Detect which cell encompasses the target text, then output its (x, y) center coordinate. 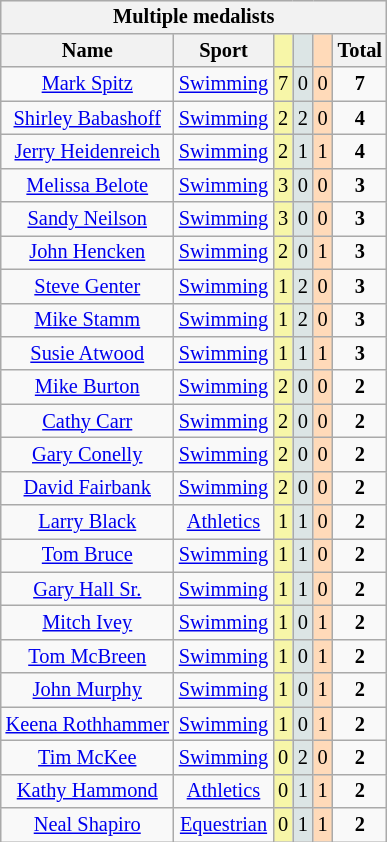
Neal Shapiro (88, 825)
Tom Bruce (88, 556)
Multiple medalists (194, 17)
Mark Spitz (88, 84)
Susie Atwood (88, 354)
Kathy Hammond (88, 791)
Mike Burton (88, 387)
John Hencken (88, 253)
Tim McKee (88, 758)
Cathy Carr (88, 421)
John Murphy (88, 690)
Tom McBreen (88, 657)
Jerry Heidenreich (88, 152)
Melissa Belote (88, 185)
Mitch Ivey (88, 623)
Larry Black (88, 522)
Gary Conelly (88, 455)
David Fairbank (88, 488)
Sandy Neilson (88, 219)
Steve Genter (88, 286)
Total (360, 51)
Mike Stamm (88, 320)
Sport (224, 51)
Equestrian (224, 825)
Gary Hall Sr. (88, 589)
Shirley Babashoff (88, 118)
Name (88, 51)
Keena Rothhammer (88, 724)
